Output the [X, Y] coordinate of the center of the cell containing the given text.  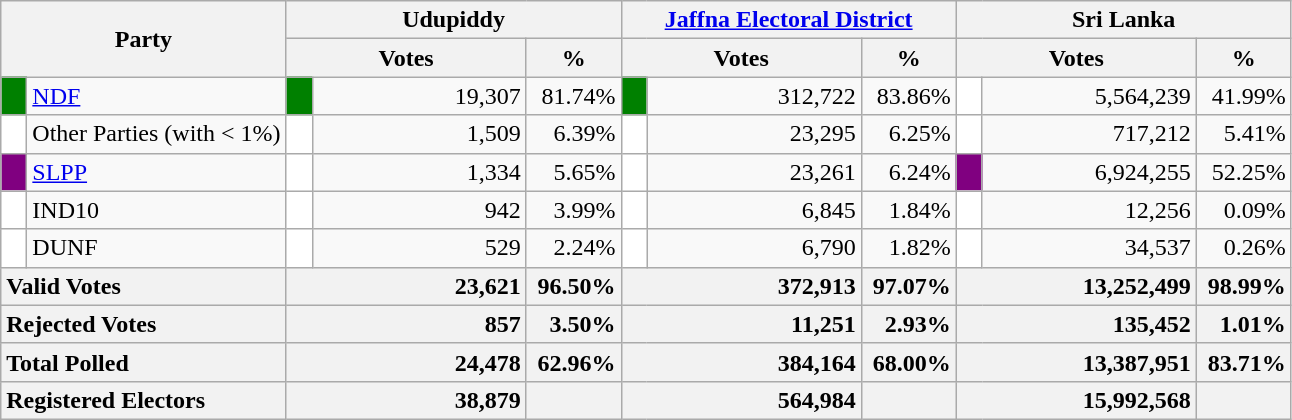
6,845 [754, 210]
62.96% [574, 362]
5.41% [1244, 134]
564,984 [741, 400]
IND10 [156, 210]
98.99% [1244, 286]
DUNF [156, 248]
0.09% [1244, 210]
41.99% [1244, 96]
Total Polled [144, 362]
12,256 [1089, 210]
Jaffna Electoral District [788, 20]
68.00% [908, 362]
135,452 [1076, 324]
312,722 [754, 96]
3.99% [574, 210]
23,261 [754, 172]
83.86% [908, 96]
Udupiddy [454, 20]
529 [419, 248]
3.50% [574, 324]
23,621 [406, 286]
1,509 [419, 134]
23,295 [754, 134]
6.25% [908, 134]
6.24% [908, 172]
13,252,499 [1076, 286]
81.74% [574, 96]
96.50% [574, 286]
6,924,255 [1089, 172]
Party [144, 39]
19,307 [419, 96]
24,478 [406, 362]
942 [419, 210]
97.07% [908, 286]
2.24% [574, 248]
372,913 [741, 286]
34,537 [1089, 248]
6.39% [574, 134]
Rejected Votes [144, 324]
83.71% [1244, 362]
13,387,951 [1076, 362]
1,334 [419, 172]
38,879 [406, 400]
384,164 [741, 362]
717,212 [1089, 134]
Registered Electors [144, 400]
857 [406, 324]
2.93% [908, 324]
Other Parties (with < 1%) [156, 134]
1.82% [908, 248]
11,251 [741, 324]
NDF [156, 96]
5,564,239 [1089, 96]
6,790 [754, 248]
SLPP [156, 172]
1.84% [908, 210]
Sri Lanka [1124, 20]
52.25% [1244, 172]
Valid Votes [144, 286]
15,992,568 [1076, 400]
5.65% [574, 172]
1.01% [1244, 324]
0.26% [1244, 248]
